Search for the cell housing the specified text and yield its (X, Y) center coordinate. 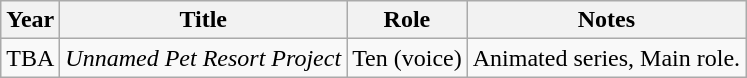
Animated series, Main role. (606, 58)
Unnamed Pet Resort Project (204, 58)
Notes (606, 20)
Year (30, 20)
Ten (voice) (408, 58)
TBA (30, 58)
Role (408, 20)
Title (204, 20)
